Return the (X, Y) coordinate for the center point of the cell that contains the specified text.  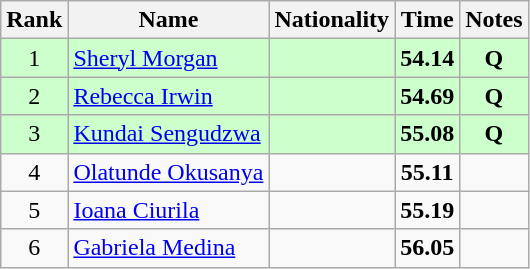
55.08 (428, 134)
4 (34, 172)
Nationality (332, 20)
Rebecca Irwin (168, 96)
54.14 (428, 58)
2 (34, 96)
1 (34, 58)
Kundai Sengudzwa (168, 134)
Gabriela Medina (168, 248)
55.19 (428, 210)
Olatunde Okusanya (168, 172)
55.11 (428, 172)
3 (34, 134)
Sheryl Morgan (168, 58)
Time (428, 20)
54.69 (428, 96)
Name (168, 20)
Ioana Ciurila (168, 210)
Notes (494, 20)
6 (34, 248)
Rank (34, 20)
56.05 (428, 248)
5 (34, 210)
